Return the (x, y) coordinate for the center point of the cell that contains the specified text.  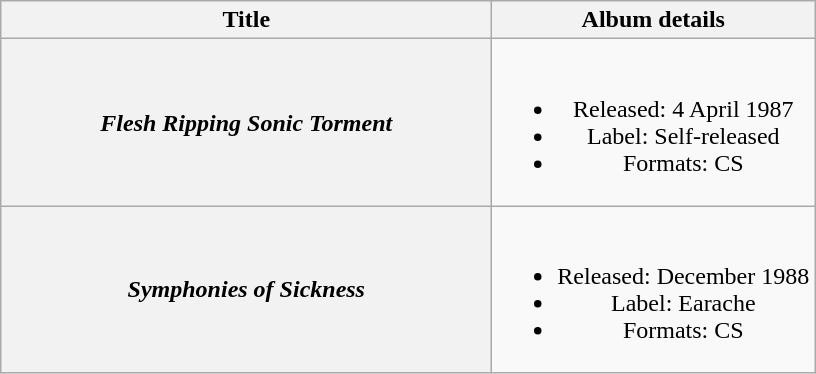
Title (246, 20)
Album details (654, 20)
Flesh Ripping Sonic Torment (246, 122)
Released: 4 April 1987Label: Self-releasedFormats: CS (654, 122)
Released: December 1988Label: EaracheFormats: CS (654, 290)
Symphonies of Sickness (246, 290)
